Return (X, Y) of the center of cell containing provided text 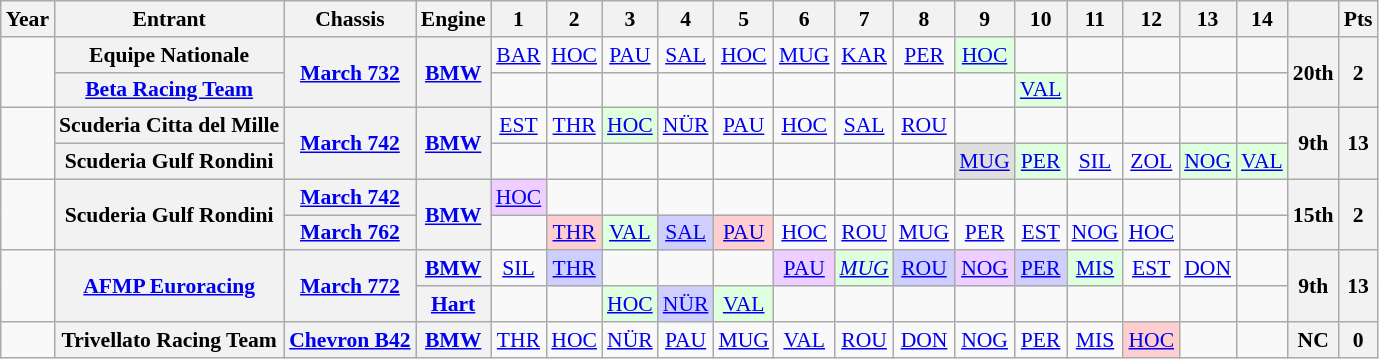
Entrant (169, 19)
Chassis (350, 19)
4 (686, 19)
14 (1262, 19)
11 (1096, 19)
6 (804, 19)
3 (630, 19)
8 (924, 19)
Hart (454, 304)
March 762 (350, 233)
BAR (519, 55)
March 772 (350, 286)
1 (519, 19)
15th (1314, 214)
March 732 (350, 72)
0 (1358, 340)
NC (1314, 340)
Scuderia Citta del Mille (169, 126)
20th (1314, 72)
10 (1041, 19)
5 (744, 19)
AFMP Euroracing (169, 286)
Pts (1358, 19)
Engine (454, 19)
KAR (864, 55)
7 (864, 19)
ZOL (1151, 162)
9 (984, 19)
Chevron B42 (350, 340)
12 (1151, 19)
Beta Racing Team (169, 90)
Year (28, 19)
Trivellato Racing Team (169, 340)
Equipe Nationale (169, 55)
